Identify which cell holds the provided text, then report its [X, Y] central coordinate. 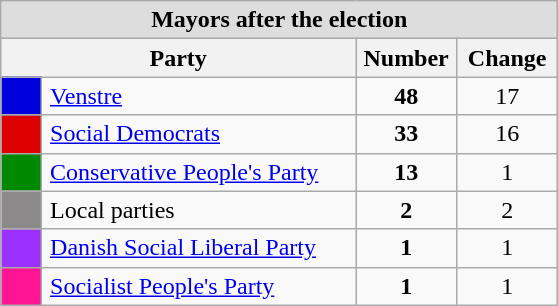
17 [508, 96]
Conservative People's Party [199, 172]
13 [406, 172]
Number [406, 58]
Local parties [199, 210]
Venstre [199, 96]
Socialist People's Party [199, 286]
Mayors after the election [280, 20]
Change [508, 58]
16 [508, 134]
Social Democrats [199, 134]
Party [178, 58]
33 [406, 134]
48 [406, 96]
Danish Social Liberal Party [199, 248]
